Return (x, y) of the center of cell containing provided text 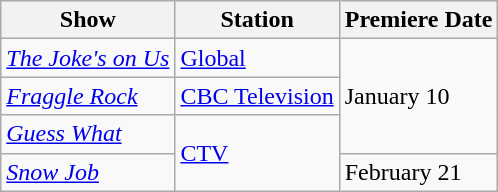
Snow Job (88, 172)
The Joke's on Us (88, 58)
CBC Television (257, 96)
Premiere Date (418, 20)
Fraggle Rock (88, 96)
Global (257, 58)
CTV (257, 153)
February 21 (418, 172)
January 10 (418, 96)
Show (88, 20)
Station (257, 20)
Guess What (88, 134)
